Scan for the cell matching the given text and deliver its (X, Y) coordinate at center. 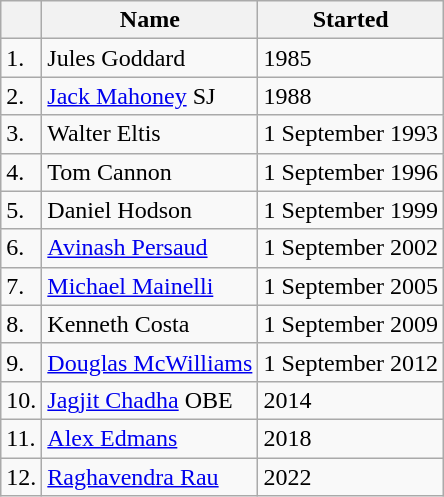
Alex Edmans (150, 438)
Raghavendra Rau (150, 477)
7. (22, 286)
2018 (351, 438)
4. (22, 172)
5. (22, 210)
Avinash Persaud (150, 248)
1 September 2009 (351, 324)
1 September 1996 (351, 172)
Jagjit Chadha OBE (150, 400)
12. (22, 477)
Jack Mahoney SJ (150, 96)
Jules Goddard (150, 58)
Started (351, 20)
1 September 2012 (351, 362)
1 September 1999 (351, 210)
Walter Eltis (150, 134)
2. (22, 96)
10. (22, 400)
9. (22, 362)
1 September 2002 (351, 248)
Kenneth Costa (150, 324)
Daniel Hodson (150, 210)
Douglas McWilliams (150, 362)
3. (22, 134)
1 September 1993 (351, 134)
1985 (351, 58)
Michael Mainelli (150, 286)
1. (22, 58)
11. (22, 438)
Tom Cannon (150, 172)
6. (22, 248)
8. (22, 324)
1988 (351, 96)
1 September 2005 (351, 286)
Name (150, 20)
2022 (351, 477)
2014 (351, 400)
